Determine the [X, Y] coordinate at the center of the cell enclosing the given text.  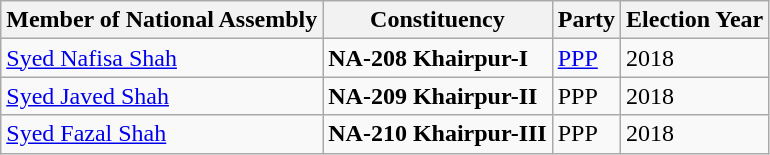
Syed Javed Shah [162, 96]
Syed Fazal Shah [162, 134]
NA-208 Khairpur-I [438, 58]
Constituency [438, 20]
Syed Nafisa Shah [162, 58]
Party [586, 20]
NA-209 Khairpur-II [438, 96]
Election Year [695, 20]
NA-210 Khairpur-III [438, 134]
Member of National Assembly [162, 20]
